Output the [x, y] coordinate of the center of the cell containing the given text.  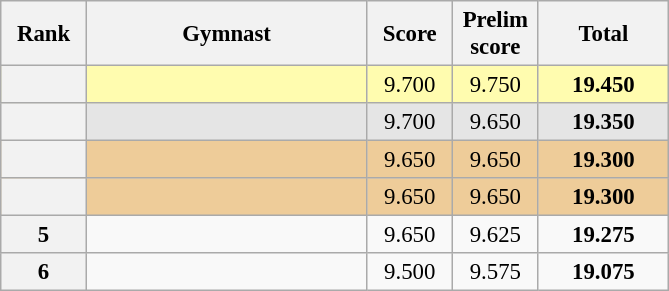
19.275 [604, 235]
9.750 [496, 85]
19.350 [604, 122]
5 [44, 235]
Gymnast [226, 34]
19.450 [604, 85]
Total [604, 34]
9.625 [496, 235]
Score [410, 34]
Prelim score [496, 34]
Rank [44, 34]
